Locate the cell with the specified text and output its (X, Y) center coordinate. 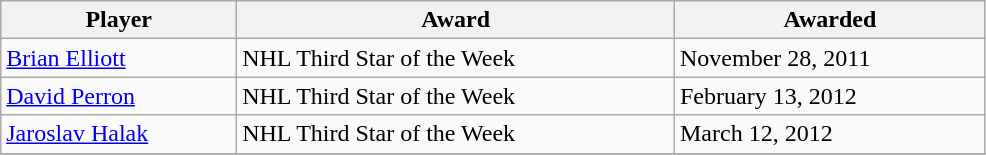
Jaroslav Halak (119, 134)
David Perron (119, 96)
Awarded (830, 20)
Player (119, 20)
February 13, 2012 (830, 96)
November 28, 2011 (830, 58)
Award (456, 20)
Brian Elliott (119, 58)
March 12, 2012 (830, 134)
